Output the (X, Y) coordinate of the center of the cell containing the given text.  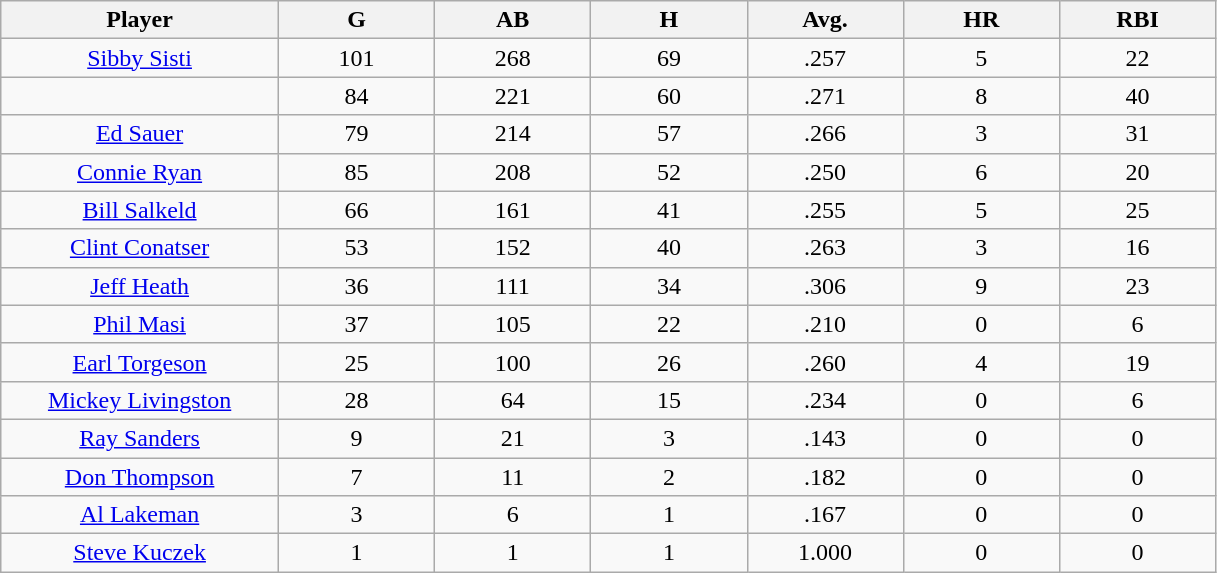
G (356, 20)
1.000 (825, 553)
19 (1137, 362)
69 (669, 58)
221 (513, 96)
.182 (825, 477)
.257 (825, 58)
85 (356, 172)
.260 (825, 362)
84 (356, 96)
Earl Torgeson (140, 362)
26 (669, 362)
Jeff Heath (140, 286)
105 (513, 324)
Steve Kuczek (140, 553)
Al Lakeman (140, 515)
60 (669, 96)
8 (981, 96)
79 (356, 134)
.250 (825, 172)
Ray Sanders (140, 438)
Sibby Sisti (140, 58)
.306 (825, 286)
161 (513, 210)
.271 (825, 96)
111 (513, 286)
AB (513, 20)
66 (356, 210)
.167 (825, 515)
53 (356, 248)
Ed Sauer (140, 134)
Bill Salkeld (140, 210)
41 (669, 210)
.266 (825, 134)
4 (981, 362)
.234 (825, 400)
16 (1137, 248)
Don Thompson (140, 477)
.255 (825, 210)
.263 (825, 248)
11 (513, 477)
Clint Conatser (140, 248)
Phil Masi (140, 324)
21 (513, 438)
Connie Ryan (140, 172)
100 (513, 362)
37 (356, 324)
20 (1137, 172)
23 (1137, 286)
.143 (825, 438)
52 (669, 172)
101 (356, 58)
36 (356, 286)
2 (669, 477)
152 (513, 248)
268 (513, 58)
H (669, 20)
208 (513, 172)
HR (981, 20)
Player (140, 20)
.210 (825, 324)
34 (669, 286)
64 (513, 400)
Mickey Livingston (140, 400)
7 (356, 477)
214 (513, 134)
Avg. (825, 20)
31 (1137, 134)
57 (669, 134)
RBI (1137, 20)
28 (356, 400)
15 (669, 400)
